Provide the (X, Y) coordinate of the cell's center where the given text is located.  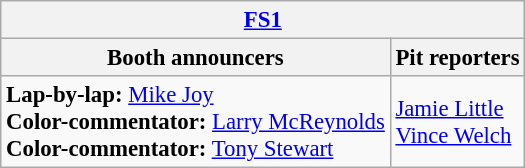
Booth announcers (196, 58)
FS1 (263, 20)
Jamie LittleVince Welch (458, 122)
Lap-by-lap: Mike JoyColor-commentator: Larry McReynoldsColor-commentator: Tony Stewart (196, 122)
Pit reporters (458, 58)
